Return the [x, y] coordinate for the center point of the cell that contains the specified text.  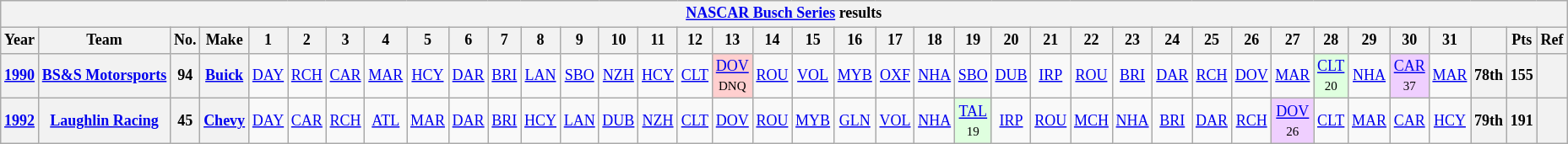
2 [307, 40]
3 [345, 40]
30 [1409, 40]
9 [579, 40]
191 [1522, 121]
OXF [895, 76]
8 [540, 40]
Laughlin Racing [104, 121]
Buick [225, 76]
28 [1331, 40]
Year [20, 40]
CLT20 [1331, 76]
12 [694, 40]
22 [1092, 40]
4 [386, 40]
10 [618, 40]
GLN [855, 121]
No. [186, 40]
6 [468, 40]
94 [186, 76]
16 [855, 40]
11 [659, 40]
29 [1370, 40]
27 [1293, 40]
25 [1213, 40]
79th [1489, 121]
Pts [1522, 40]
20 [1012, 40]
19 [974, 40]
DOVDNQ [732, 76]
1 [268, 40]
7 [505, 40]
24 [1172, 40]
45 [186, 121]
23 [1132, 40]
NASCAR Busch Series results [784, 13]
DOV26 [1293, 121]
78th [1489, 76]
Chevy [225, 121]
MCH [1092, 121]
17 [895, 40]
Make [225, 40]
Team [104, 40]
31 [1450, 40]
15 [813, 40]
BS&S Motorsports [104, 76]
21 [1050, 40]
13 [732, 40]
26 [1251, 40]
CAR37 [1409, 76]
TAL19 [974, 121]
5 [428, 40]
1992 [20, 121]
155 [1522, 76]
Ref [1552, 40]
14 [772, 40]
18 [935, 40]
ATL [386, 121]
1990 [20, 76]
